For the text-containing cell, return its midpoint in (x, y) coordinate format. 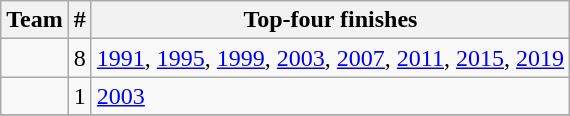
8 (80, 58)
1 (80, 96)
Team (35, 20)
# (80, 20)
2003 (330, 96)
1991, 1995, 1999, 2003, 2007, 2011, 2015, 2019 (330, 58)
Top-four finishes (330, 20)
